Determine the [x, y] coordinate at the center of the cell enclosing the given text.  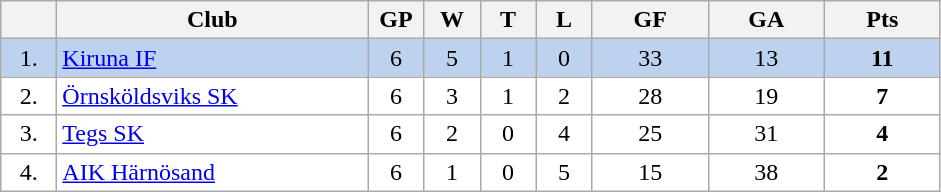
W [452, 20]
2. [29, 96]
13 [766, 58]
33 [650, 58]
1. [29, 58]
Tegs SK [212, 134]
7 [882, 96]
AIK Härnösand [212, 172]
4. [29, 172]
L [564, 20]
Örnsköldsviks SK [212, 96]
25 [650, 134]
19 [766, 96]
GA [766, 20]
15 [650, 172]
GF [650, 20]
38 [766, 172]
3 [452, 96]
31 [766, 134]
Pts [882, 20]
Kiruna IF [212, 58]
T [508, 20]
28 [650, 96]
11 [882, 58]
GP [396, 20]
3. [29, 134]
Club [212, 20]
